Identify which cell holds the provided text, then report its (x, y) central coordinate. 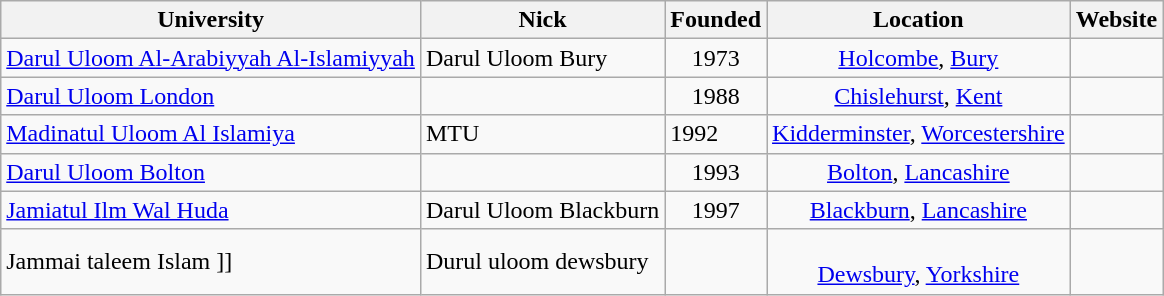
Darul Uloom Blackburn (542, 210)
Holcombe, Bury (919, 58)
Website (1116, 20)
1993 (716, 172)
Location (919, 20)
Darul Uloom Bolton (211, 172)
Founded (716, 20)
1992 (716, 134)
Durul uloom dewsbury (542, 262)
Bolton, Lancashire (919, 172)
Nick (542, 20)
1988 (716, 96)
1973 (716, 58)
University (211, 20)
Chislehurst, Kent (919, 96)
1997 (716, 210)
MTU (542, 134)
Blackburn, Lancashire (919, 210)
Madinatul Uloom Al Islamiya (211, 134)
Dewsbury, Yorkshire (919, 262)
Jammai taleem Islam ]] (211, 262)
Darul Uloom Bury (542, 58)
Kidderminster, Worcestershire (919, 134)
Darul Uloom Al-Arabiyyah Al-Islamiyyah (211, 58)
Darul Uloom London (211, 96)
Jamiatul Ilm Wal Huda (211, 210)
